Extract the [X, Y] coordinate from the center of the cell holding the provided text.  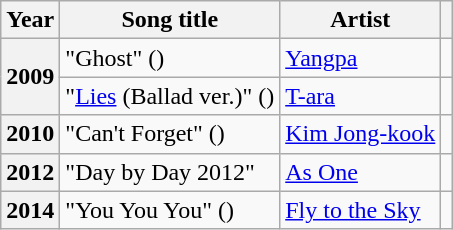
2012 [30, 172]
T-ara [360, 96]
"Ghost" () [170, 58]
2010 [30, 134]
"Lies (Ballad ver.)" () [170, 96]
As One [360, 172]
Song title [170, 20]
Kim Jong-kook [360, 134]
Year [30, 20]
Fly to the Sky [360, 210]
Artist [360, 20]
2014 [30, 210]
2009 [30, 77]
Yangpa [360, 58]
"You You You" () [170, 210]
"Day by Day 2012" [170, 172]
"Can't Forget" () [170, 134]
